From the cell containing the given text, extract its center point as (X, Y) coordinate. 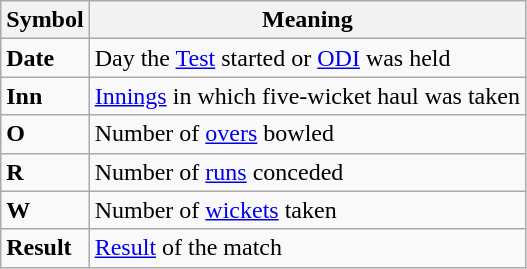
Innings in which five-wicket haul was taken (307, 96)
Inn (45, 96)
O (45, 134)
Number of runs conceded (307, 172)
W (45, 210)
Result of the match (307, 248)
Day the Test started or ODI was held (307, 58)
Number of wickets taken (307, 210)
R (45, 172)
Meaning (307, 20)
Result (45, 248)
Date (45, 58)
Number of overs bowled (307, 134)
Symbol (45, 20)
